Capture the cell that displays the provided text and extract its (X, Y) central coordinate. 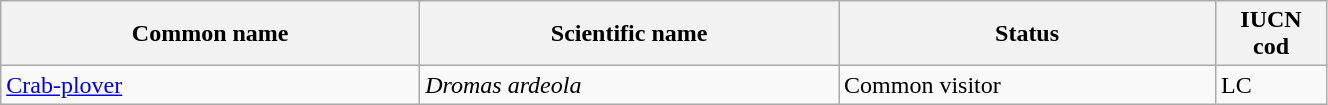
Common name (210, 34)
Status (1028, 34)
Scientific name (630, 34)
Common visitor (1028, 85)
LC (1272, 85)
IUCN cod (1272, 34)
Crab-plover (210, 85)
Dromas ardeola (630, 85)
